Detect which cell encompasses the target text, then output its [x, y] center coordinate. 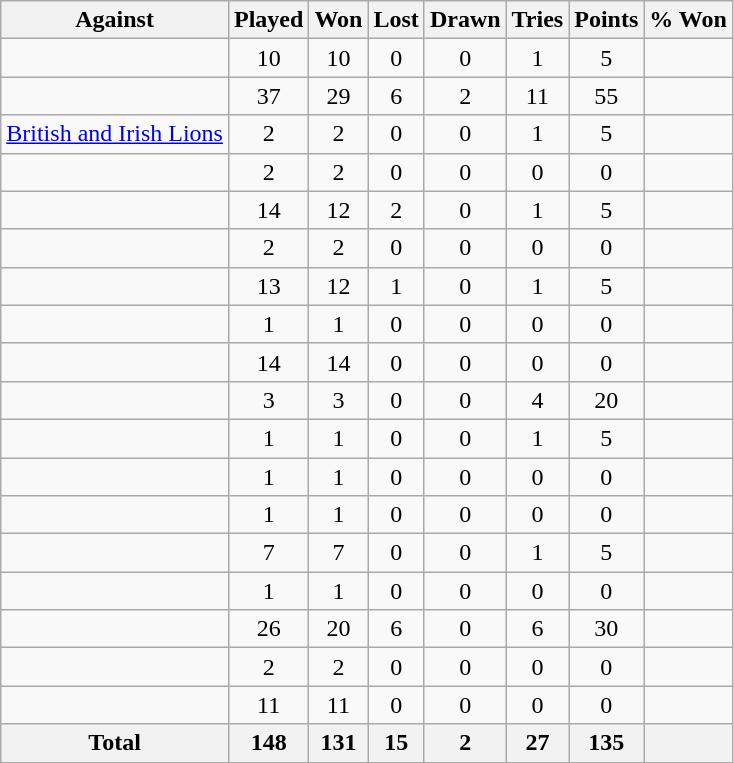
131 [338, 743]
148 [268, 743]
Points [606, 20]
55 [606, 96]
15 [396, 743]
135 [606, 743]
29 [338, 96]
Won [338, 20]
27 [538, 743]
37 [268, 96]
Total [115, 743]
Lost [396, 20]
30 [606, 629]
Tries [538, 20]
26 [268, 629]
Against [115, 20]
13 [268, 286]
4 [538, 400]
% Won [688, 20]
Drawn [465, 20]
British and Irish Lions [115, 134]
Played [268, 20]
